Detect which cell encompasses the target text, then output its [x, y] center coordinate. 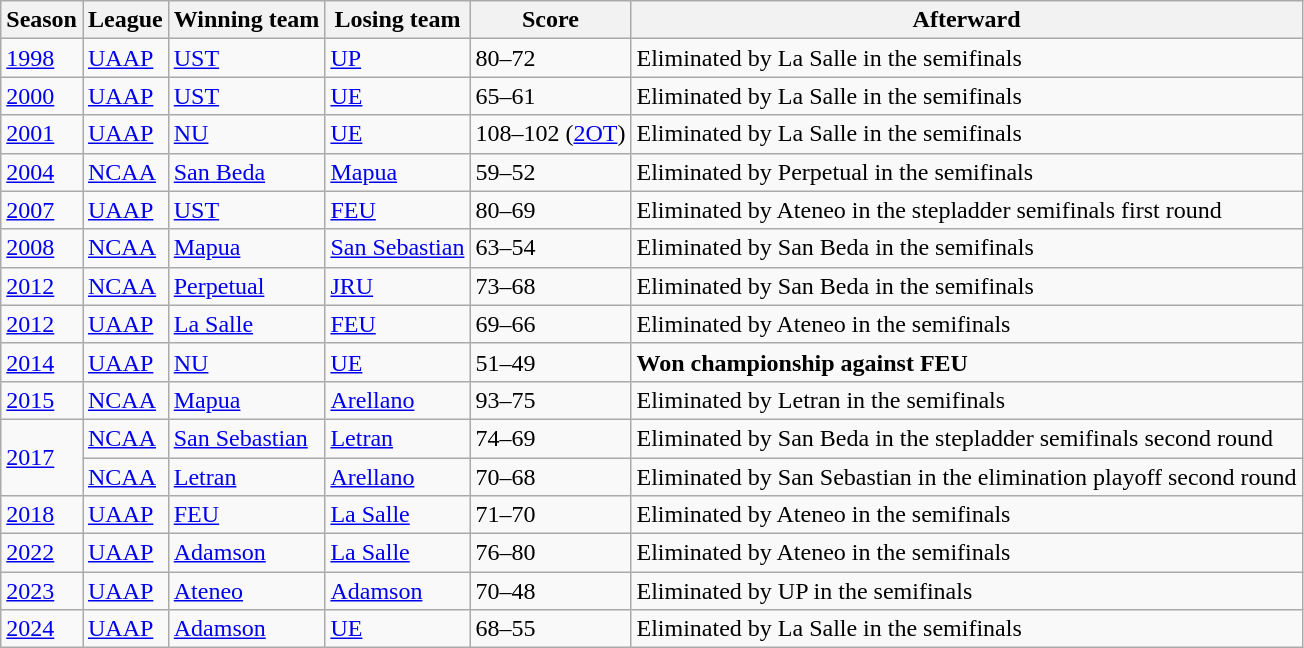
1998 [42, 58]
73–68 [550, 286]
Eliminated by San Sebastian in the elimination playoff second round [966, 477]
League [125, 20]
Score [550, 20]
2017 [42, 457]
Season [42, 20]
2008 [42, 248]
2015 [42, 400]
2004 [42, 172]
93–75 [550, 400]
Losing team [398, 20]
80–72 [550, 58]
JRU [398, 286]
San Beda [246, 172]
Eliminated by Ateneo in the stepladder semifinals first round [966, 210]
2007 [42, 210]
Eliminated by San Beda in the stepladder semifinals second round [966, 438]
Afterward [966, 20]
70–48 [550, 591]
65–61 [550, 96]
108–102 (2OT) [550, 134]
Eliminated by Perpetual in the semifinals [966, 172]
Ateneo [246, 591]
Perpetual [246, 286]
51–49 [550, 362]
Winning team [246, 20]
UP [398, 58]
59–52 [550, 172]
71–70 [550, 515]
80–69 [550, 210]
2014 [42, 362]
Eliminated by Letran in the semifinals [966, 400]
Won championship against FEU [966, 362]
2022 [42, 553]
2024 [42, 629]
68–55 [550, 629]
76–80 [550, 553]
69–66 [550, 324]
74–69 [550, 438]
2023 [42, 591]
Eliminated by UP in the semifinals [966, 591]
63–54 [550, 248]
2000 [42, 96]
70–68 [550, 477]
2001 [42, 134]
2018 [42, 515]
